Scan for the cell matching the given text and deliver its (x, y) coordinate at center. 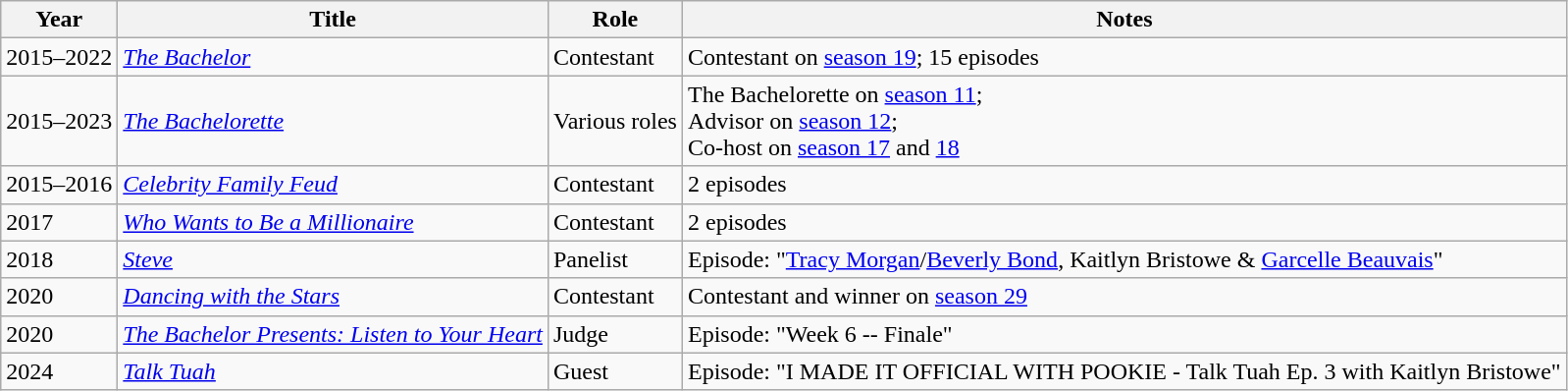
Various roles (614, 121)
Who Wants to Be a Millionaire (334, 222)
The Bachelorette on season 11;Advisor on season 12;Co-host on season 17 and 18 (1124, 121)
2017 (59, 222)
Title (334, 20)
Episode: "I MADE IT OFFICIAL WITH POOKIE - Talk Tuah Ep. 3 with Kaitlyn Bristowe" (1124, 371)
2015–2022 (59, 57)
Episode: "Week 6 -- Finale" (1124, 334)
Dancing with the Stars (334, 297)
2015–2016 (59, 185)
2024 (59, 371)
Contestant and winner on season 29 (1124, 297)
Judge (614, 334)
2015–2023 (59, 121)
Guest (614, 371)
The Bachelor Presents: Listen to Your Heart (334, 334)
The Bachelor (334, 57)
Year (59, 20)
Talk Tuah (334, 371)
Contestant on season 19; 15 episodes (1124, 57)
Steve (334, 259)
Celebrity Family Feud (334, 185)
Role (614, 20)
The Bachelorette (334, 121)
Panelist (614, 259)
2018 (59, 259)
Episode: "Tracy Morgan/Beverly Bond, Kaitlyn Bristowe & Garcelle Beauvais" (1124, 259)
Notes (1124, 20)
